Provide the (X, Y) coordinate of the cell's center where the given text is located.  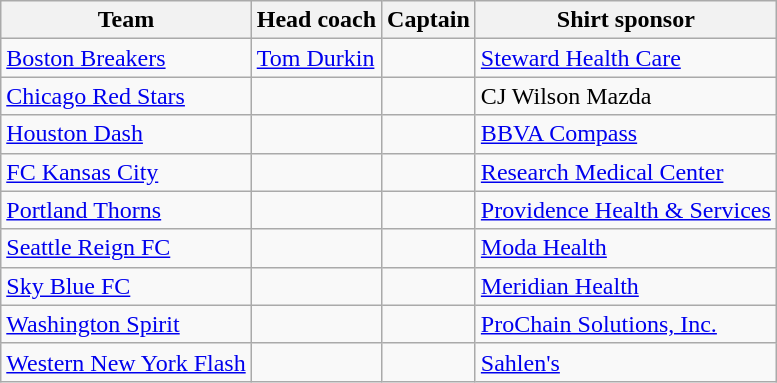
Sky Blue FC (126, 286)
Steward Health Care (626, 58)
Providence Health & Services (626, 210)
Chicago Red Stars (126, 96)
Head coach (316, 20)
Western New York Flash (126, 362)
BBVA Compass (626, 134)
Captain (429, 20)
ProChain Solutions, Inc. (626, 324)
Houston Dash (126, 134)
FC Kansas City (126, 172)
Tom Durkin (316, 58)
Boston Breakers (126, 58)
Washington Spirit (126, 324)
Research Medical Center (626, 172)
Sahlen's (626, 362)
Portland Thorns (126, 210)
Seattle Reign FC (126, 248)
Moda Health (626, 248)
CJ Wilson Mazda (626, 96)
Shirt sponsor (626, 20)
Meridian Health (626, 286)
Team (126, 20)
